Determine the [x, y] coordinate at the center of the cell enclosing the given text.  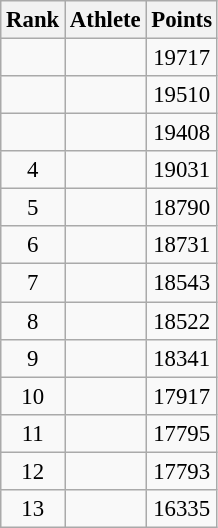
12 [33, 471]
5 [33, 208]
4 [33, 170]
17795 [182, 433]
18790 [182, 208]
7 [33, 283]
18731 [182, 245]
19031 [182, 170]
16335 [182, 509]
19408 [182, 133]
8 [33, 321]
18543 [182, 283]
18341 [182, 358]
Points [182, 20]
Athlete [106, 20]
19717 [182, 58]
17917 [182, 396]
17793 [182, 471]
9 [33, 358]
13 [33, 509]
6 [33, 245]
Rank [33, 20]
10 [33, 396]
18522 [182, 321]
19510 [182, 95]
11 [33, 433]
